Return the [X, Y] coordinate for the center point of the cell that contains the specified text.  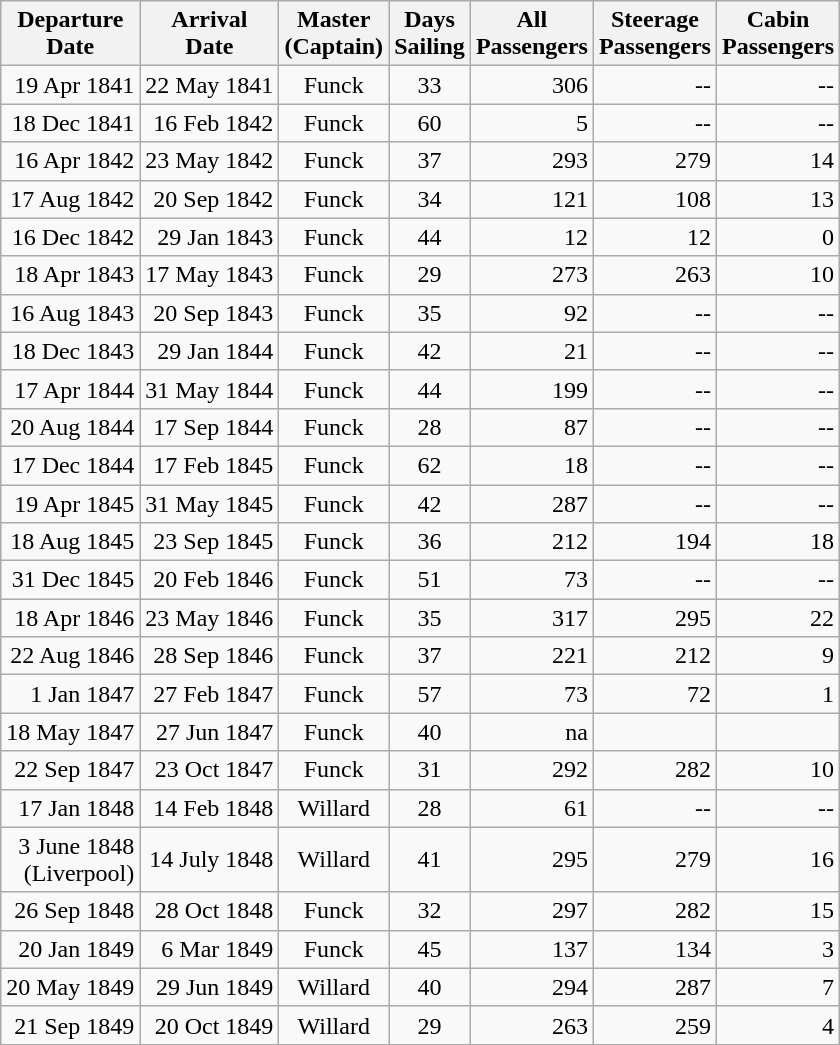
20 Feb 1846 [210, 580]
23 May 1842 [210, 161]
194 [654, 542]
Master(Captain) [334, 34]
31 Dec 1845 [70, 580]
292 [532, 770]
297 [532, 911]
CabinPassengers [778, 34]
na [532, 732]
29 Jan 1844 [210, 351]
28 Oct 1848 [210, 911]
17 Apr 1844 [70, 389]
18 May 1847 [70, 732]
16 [778, 860]
34 [430, 199]
6 Mar 1849 [210, 949]
61 [532, 808]
31 May 1845 [210, 503]
17 May 1843 [210, 275]
22 May 1841 [210, 85]
18 Apr 1843 [70, 275]
23 May 1846 [210, 618]
18 Dec 1841 [70, 123]
51 [430, 580]
31 May 1844 [210, 389]
134 [654, 949]
19 Apr 1841 [70, 85]
259 [654, 1025]
33 [430, 85]
21 Sep 1849 [70, 1025]
20 May 1849 [70, 987]
41 [430, 860]
293 [532, 161]
3 June 1848 (Liverpool) [70, 860]
17 Feb 1845 [210, 465]
15 [778, 911]
199 [532, 389]
22 [778, 618]
9 [778, 656]
14 [778, 161]
1 [778, 694]
23 Oct 1847 [210, 770]
16 Apr 1842 [70, 161]
14 Feb 1848 [210, 808]
DepartureDate [70, 34]
ArrivalDate [210, 34]
21 [532, 351]
23 Sep 1845 [210, 542]
221 [532, 656]
36 [430, 542]
17 Dec 1844 [70, 465]
26 Sep 1848 [70, 911]
18 Dec 1843 [70, 351]
0 [778, 237]
16 Aug 1843 [70, 313]
14 July 1848 [210, 860]
72 [654, 694]
273 [532, 275]
16 Feb 1842 [210, 123]
18 Apr 1846 [70, 618]
20 Oct 1849 [210, 1025]
121 [532, 199]
294 [532, 987]
29 Jan 1843 [210, 237]
16 Dec 1842 [70, 237]
DaysSailing [430, 34]
62 [430, 465]
29 Jun 1849 [210, 987]
31 [430, 770]
22 Aug 1846 [70, 656]
20 Sep 1843 [210, 313]
27 Feb 1847 [210, 694]
87 [532, 427]
17 Sep 1844 [210, 427]
20 Jan 1849 [70, 949]
20 Aug 1844 [70, 427]
1 Jan 1847 [70, 694]
4 [778, 1025]
32 [430, 911]
18 Aug 1845 [70, 542]
306 [532, 85]
3 [778, 949]
57 [430, 694]
317 [532, 618]
28 Sep 1846 [210, 656]
108 [654, 199]
22 Sep 1847 [70, 770]
13 [778, 199]
5 [532, 123]
137 [532, 949]
19 Apr 1845 [70, 503]
17 Aug 1842 [70, 199]
27 Jun 1847 [210, 732]
60 [430, 123]
17 Jan 1848 [70, 808]
20 Sep 1842 [210, 199]
AllPassengers [532, 34]
7 [778, 987]
45 [430, 949]
92 [532, 313]
SteeragePassengers [654, 34]
